Find where the given text appears and provide that cell's center as (X, Y) coordinate. 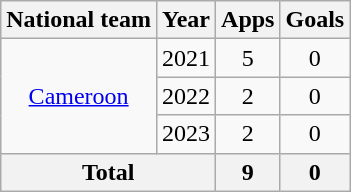
5 (248, 58)
9 (248, 172)
2021 (186, 58)
Goals (315, 20)
Cameroon (79, 96)
Total (108, 172)
National team (79, 20)
Apps (248, 20)
2022 (186, 96)
2023 (186, 134)
Year (186, 20)
